Search for the cell housing the specified text and yield its (x, y) center coordinate. 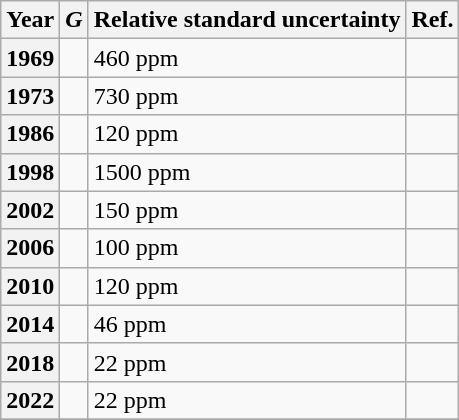
730 ppm (247, 96)
2014 (30, 324)
2010 (30, 286)
1998 (30, 172)
2006 (30, 248)
2022 (30, 400)
1986 (30, 134)
1969 (30, 58)
46 ppm (247, 324)
2002 (30, 210)
Ref. (432, 20)
150 ppm (247, 210)
Year (30, 20)
G (74, 20)
1500 ppm (247, 172)
100 ppm (247, 248)
2018 (30, 362)
460 ppm (247, 58)
1973 (30, 96)
Relative standard uncertainty (247, 20)
